Pinpoint the cell where the given text exists, returning its (x, y) midpoint coordinate. 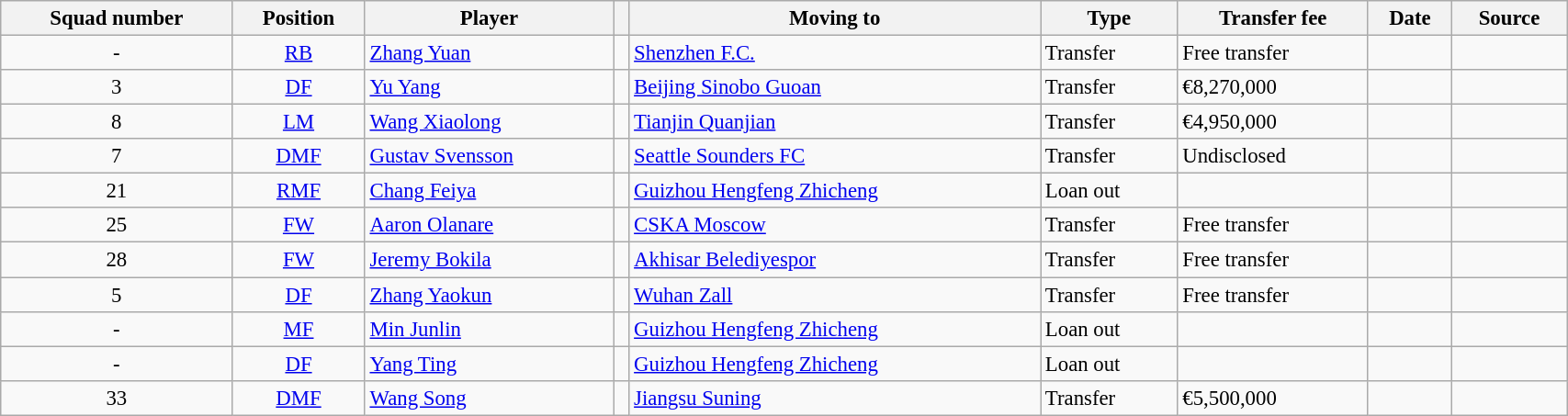
Player (489, 18)
Yang Ting (489, 364)
RB (299, 53)
8 (117, 122)
€8,270,000 (1273, 87)
€4,950,000 (1273, 122)
Tianjin Quanjian (835, 122)
RMF (299, 191)
33 (117, 398)
5 (117, 295)
Undisclosed (1273, 156)
Source (1508, 18)
21 (117, 191)
7 (117, 156)
Type (1110, 18)
Shenzhen F.C. (835, 53)
Jiangsu Suning (835, 398)
Gustav Svensson (489, 156)
Chang Feiya (489, 191)
Zhang Yaokun (489, 295)
Date (1409, 18)
LM (299, 122)
25 (117, 225)
Position (299, 18)
Zhang Yuan (489, 53)
MF (299, 329)
Wang Song (489, 398)
Wang Xiaolong (489, 122)
28 (117, 260)
Aaron Olanare (489, 225)
3 (117, 87)
Jeremy Bokila (489, 260)
Transfer fee (1273, 18)
CSKA Moscow (835, 225)
Min Junlin (489, 329)
Wuhan Zall (835, 295)
Moving to (835, 18)
Beijing Sinobo Guoan (835, 87)
Yu Yang (489, 87)
Seattle Sounders FC (835, 156)
Squad number (117, 18)
€5,500,000 (1273, 398)
Akhisar Belediyespor (835, 260)
